Provide the [x, y] coordinate of the cell's center where the given text is located.  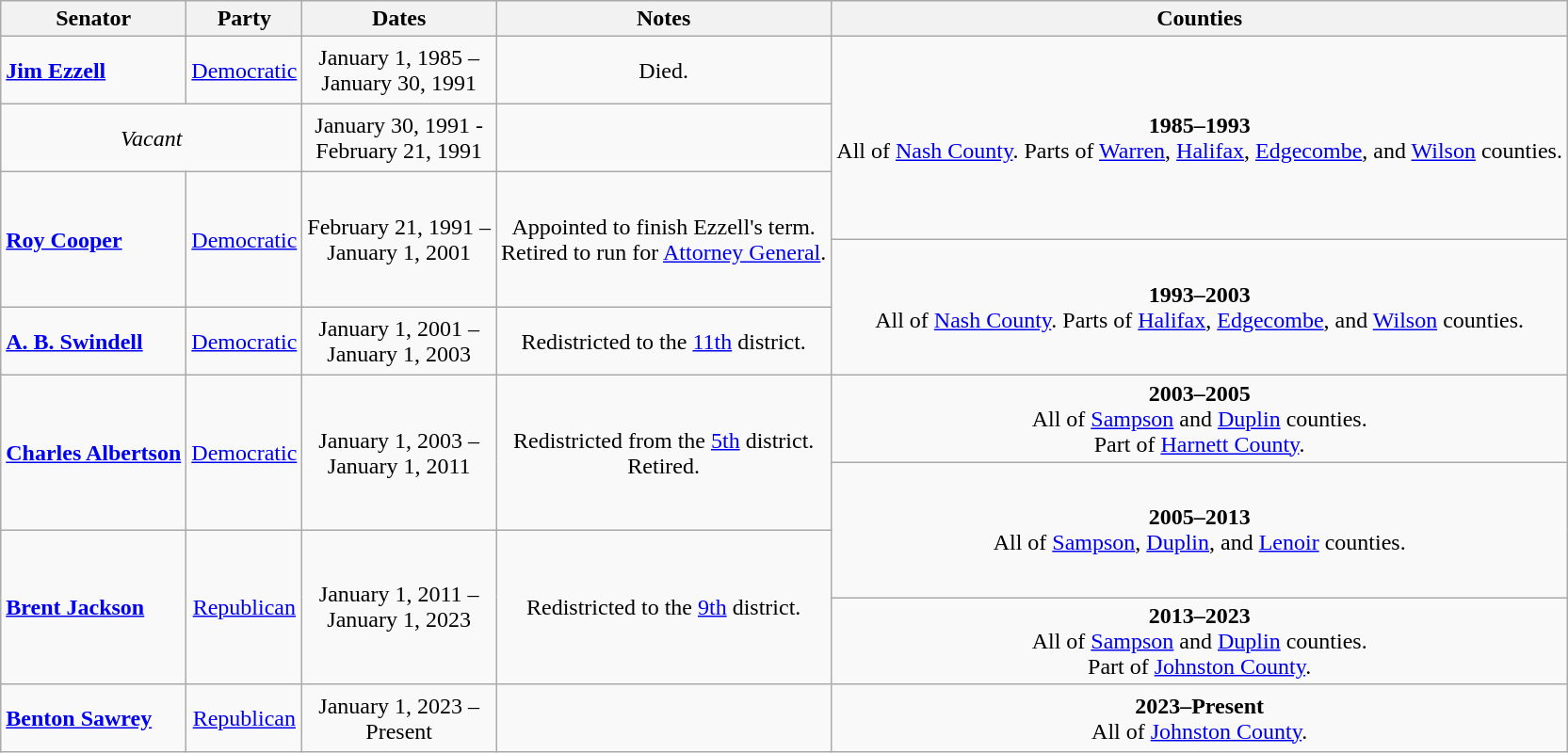
Died. [664, 71]
January 1, 2001 – January 1, 2003 [399, 342]
January 30, 1991 - February 21, 1991 [399, 138]
Redistricted to the 9th district. [664, 607]
Redistricted to the 11th district. [664, 342]
2005–2013 All of Sampson, Duplin, and Lenoir counties. [1200, 530]
February 21, 1991 – January 1, 2001 [399, 240]
Roy Cooper [94, 240]
Redistricted from the 5th district. Retired. [664, 453]
January 1, 2011 – January 1, 2023 [399, 607]
Appointed to finish Ezzell's term. Retired to run for Attorney General. [664, 240]
Dates [399, 19]
Vacant [152, 138]
2023–Present All of Johnston County. [1200, 718]
Counties [1200, 19]
1993–2003 All of Nash County. Parts of Halifax, Edgecombe, and Wilson counties. [1200, 308]
2013–2023 All of Sampson and Duplin counties. Part of Johnston County. [1200, 641]
Benton Sawrey [94, 718]
Brent Jackson [94, 607]
Notes [664, 19]
2003–2005 All of Sampson and Duplin counties. Part of Harnett County. [1200, 419]
Charles Albertson [94, 453]
Party [245, 19]
A. B. Swindell [94, 342]
Senator [94, 19]
Jim Ezzell [94, 71]
January 1, 1985 – January 30, 1991 [399, 71]
January 1, 2003 – January 1, 2011 [399, 453]
1985–1993 All of Nash County. Parts of Warren, Halifax, Edgecombe, and Wilson counties. [1200, 138]
January 1, 2023 – Present [399, 718]
